Find where the given text appears and provide that cell's center as (X, Y) coordinate. 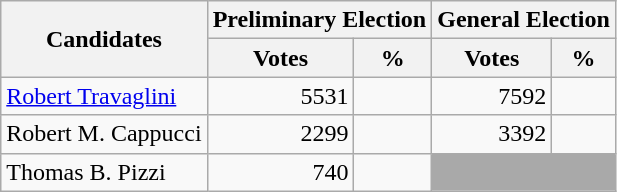
General Election (524, 20)
3392 (492, 134)
740 (280, 172)
Candidates (104, 39)
7592 (492, 96)
Robert Travaglini (104, 96)
5531 (280, 96)
Preliminary Election (320, 20)
2299 (280, 134)
Robert M. Cappucci (104, 134)
Thomas B. Pizzi (104, 172)
